Provide the [X, Y] coordinate of the cell's center where the given text is located.  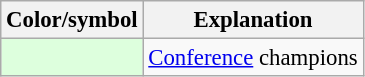
Conference champions [253, 58]
Explanation [253, 20]
Color/symbol [72, 20]
